Provide the [x, y] coordinate of the cell's center where the given text is located.  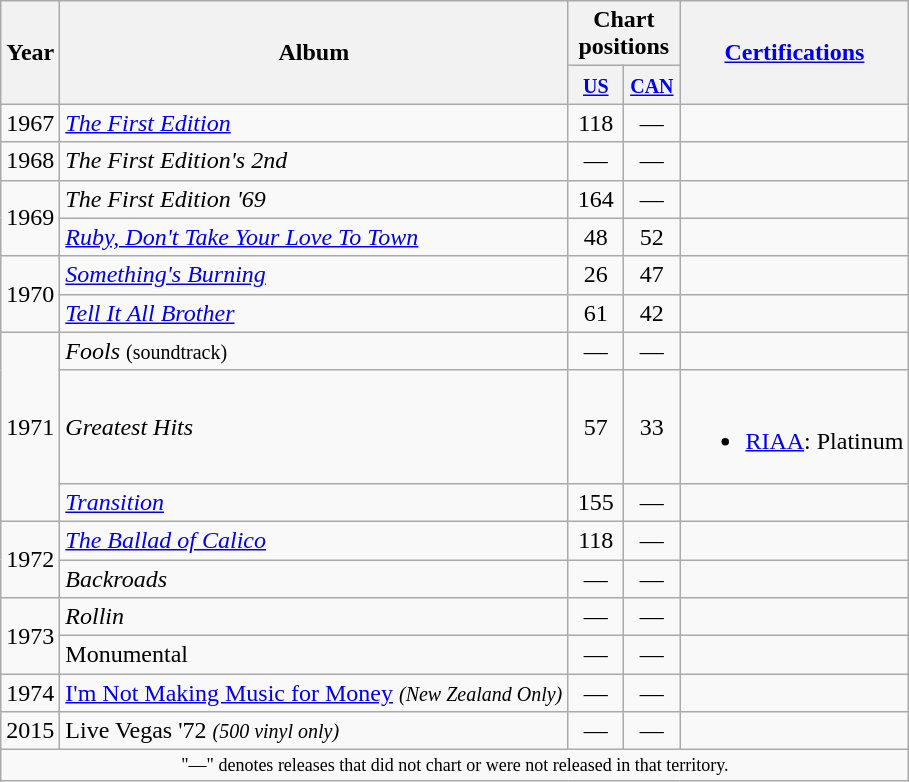
61 [596, 313]
26 [596, 275]
1973 [30, 636]
164 [596, 199]
"—" denotes releases that did not chart or were not released in that territory. [455, 766]
1970 [30, 294]
The First Edition's 2nd [314, 161]
Monumental [314, 655]
1969 [30, 218]
The First Edition '69 [314, 199]
Transition [314, 502]
2015 [30, 731]
Album [314, 52]
Live Vegas '72 (500 vinyl only) [314, 731]
42 [652, 313]
I'm Not Making Music for Money (New Zealand Only) [314, 693]
1971 [30, 426]
48 [596, 237]
1968 [30, 161]
1972 [30, 559]
155 [596, 502]
CAN [652, 85]
Certifications [794, 52]
33 [652, 426]
Backroads [314, 579]
Fools (soundtrack) [314, 351]
57 [596, 426]
US [596, 85]
The First Edition [314, 123]
52 [652, 237]
1974 [30, 693]
Ruby, Don't Take Your Love To Town [314, 237]
47 [652, 275]
The Ballad of Calico [314, 540]
Rollin [314, 617]
RIAA: Platinum [794, 426]
Tell It All Brother [314, 313]
Greatest Hits [314, 426]
1967 [30, 123]
Year [30, 52]
Something's Burning [314, 275]
Chart positions [624, 34]
